Extract the [x, y] coordinate from the center of the cell holding the provided text.  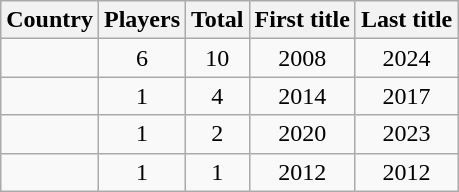
First title [302, 20]
4 [218, 96]
2 [218, 134]
2014 [302, 96]
Total [218, 20]
2024 [406, 58]
Country [50, 20]
2023 [406, 134]
2008 [302, 58]
Players [142, 20]
6 [142, 58]
2020 [302, 134]
Last title [406, 20]
10 [218, 58]
2017 [406, 96]
